Find where the given text appears and provide that cell's center as [X, Y] coordinate. 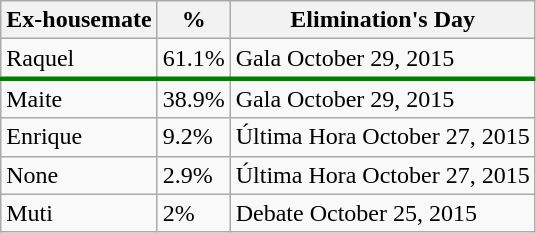
Muti [79, 213]
Elimination's Day [382, 20]
Debate October 25, 2015 [382, 213]
Enrique [79, 137]
None [79, 175]
2.9% [194, 175]
61.1% [194, 59]
Raquel [79, 59]
Ex-housemate [79, 20]
2% [194, 213]
% [194, 20]
9.2% [194, 137]
Maite [79, 98]
38.9% [194, 98]
